Return the [x, y] coordinate for the center point of the cell that contains the specified text.  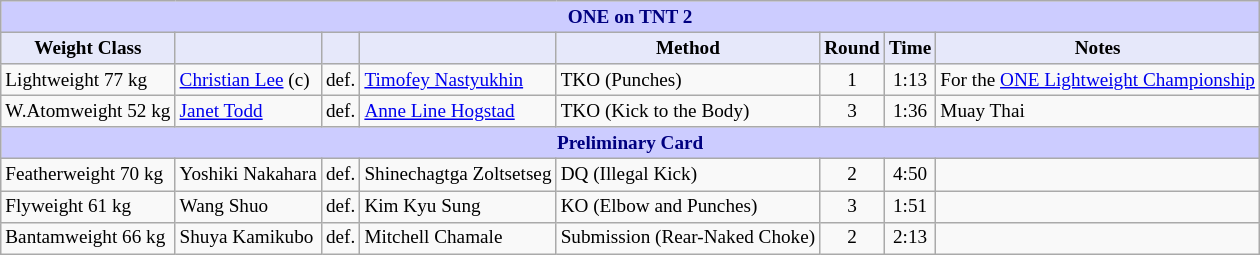
Round [852, 48]
Christian Lee (c) [248, 80]
ONE on TNT 2 [630, 17]
Time [910, 48]
2:13 [910, 238]
Preliminary Card [630, 143]
1:51 [910, 206]
1:13 [910, 80]
4:50 [910, 175]
Bantamweight 66 kg [88, 238]
Method [688, 48]
Muay Thai [1098, 111]
Anne Line Hogstad [458, 111]
Janet Todd [248, 111]
Lightweight 77 kg [88, 80]
TKO (Kick to the Body) [688, 111]
Mitchell Chamale [458, 238]
For the ONE Lightweight Championship [1098, 80]
DQ (Illegal Kick) [688, 175]
1 [852, 80]
Timofey Nastyukhin [458, 80]
TKO (Punches) [688, 80]
KO (Elbow and Punches) [688, 206]
Flyweight 61 kg [88, 206]
Kim Kyu Sung [458, 206]
Notes [1098, 48]
Weight Class [88, 48]
W.Atomweight 52 kg [88, 111]
Shuya Kamikubo [248, 238]
Yoshiki Nakahara [248, 175]
1:36 [910, 111]
Submission (Rear-Naked Choke) [688, 238]
Wang Shuo [248, 206]
Featherweight 70 kg [88, 175]
Shinechagtga Zoltsetseg [458, 175]
